Scan for the cell matching the given text and deliver its (x, y) coordinate at center. 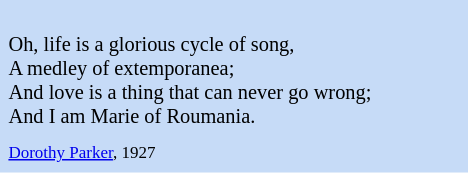
Oh, life is a glorious cycle of song, A medley of extemporanea; And love is a thing that can never go wrong; And I am Marie of Roumania. (234, 70)
Dorothy Parker, 1927 (234, 152)
